Identify which cell holds the provided text, then report its [x, y] central coordinate. 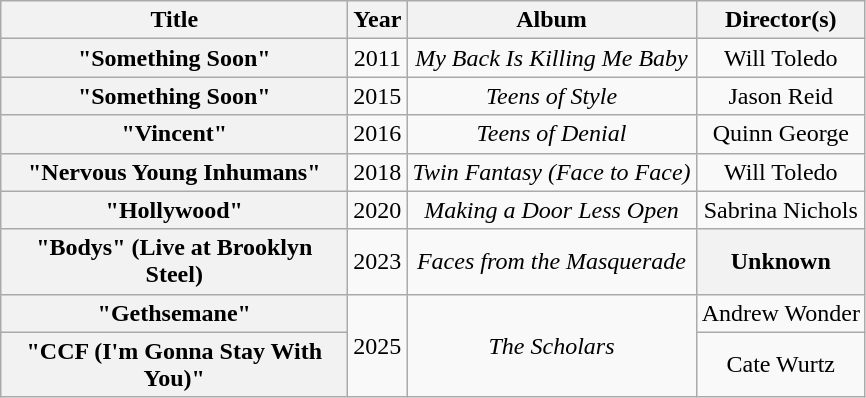
"Vincent" [174, 134]
Quinn George [780, 134]
2011 [378, 58]
"Bodys" (Live at Brooklyn Steel) [174, 262]
Title [174, 20]
Andrew Wonder [780, 313]
Sabrina Nichols [780, 210]
Twin Fantasy (Face to Face) [552, 172]
"Nervous Young Inhumans" [174, 172]
2023 [378, 262]
2018 [378, 172]
Teens of Style [552, 96]
Faces from the Masquerade [552, 262]
2025 [378, 346]
Director(s) [780, 20]
2016 [378, 134]
Year [378, 20]
The Scholars [552, 346]
Album [552, 20]
Unknown [780, 262]
Jason Reid [780, 96]
"Hollywood" [174, 210]
My Back Is Killing Me Baby [552, 58]
Teens of Denial [552, 134]
Making a Door Less Open [552, 210]
Cate Wurtz [780, 364]
"CCF (I'm Gonna Stay With You)" [174, 364]
2020 [378, 210]
"Gethsemane" [174, 313]
2015 [378, 96]
